Search for the cell housing the specified text and yield its [x, y] center coordinate. 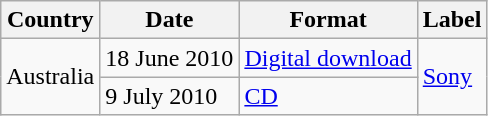
18 June 2010 [170, 58]
Label [452, 20]
Australia [50, 77]
CD [328, 96]
Sony [452, 77]
Date [170, 20]
Format [328, 20]
9 July 2010 [170, 96]
Country [50, 20]
Digital download [328, 58]
